Detect which cell encompasses the target text, then output its [X, Y] center coordinate. 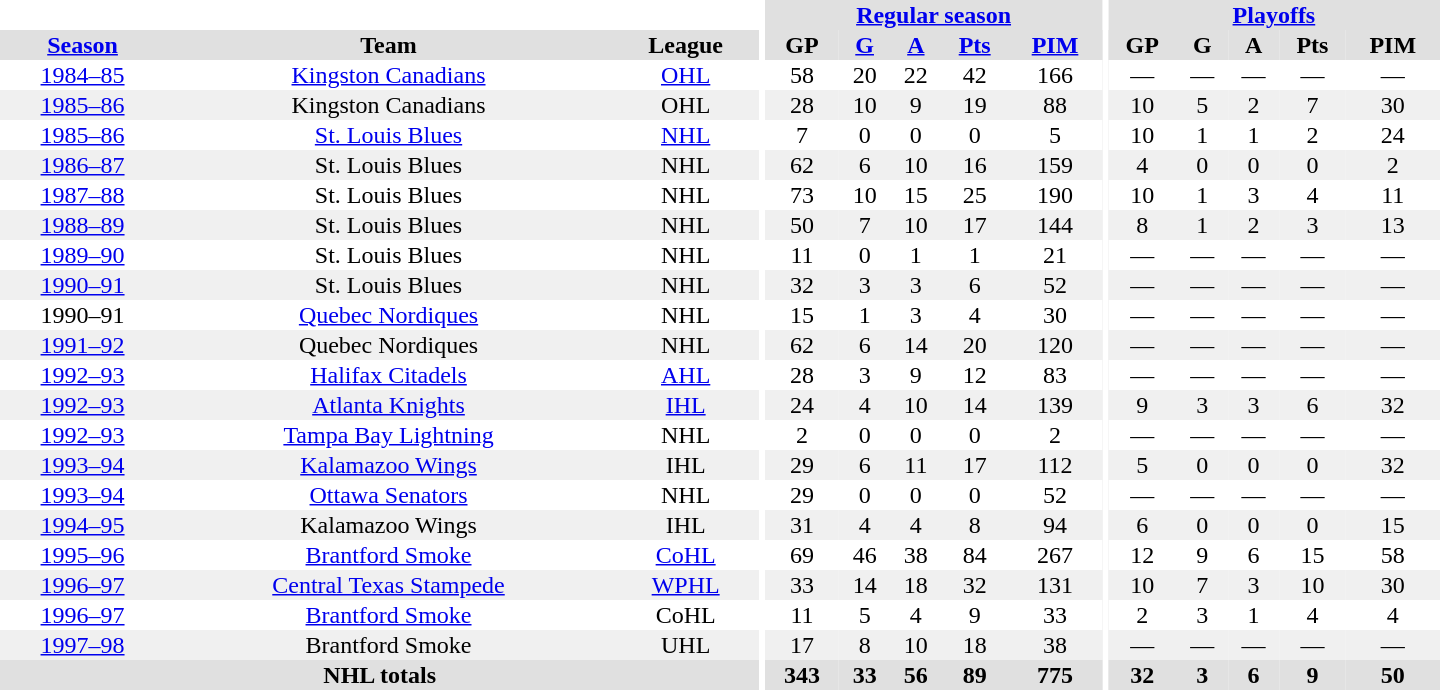
42 [974, 75]
1997–98 [82, 645]
84 [974, 555]
25 [974, 195]
Playoffs [1274, 15]
139 [1055, 405]
56 [916, 675]
Regular season [934, 15]
AHL [686, 375]
Central Texas Stampede [388, 585]
1991–92 [82, 345]
69 [802, 555]
19 [974, 105]
73 [802, 195]
190 [1055, 195]
Atlanta Knights [388, 405]
Ottawa Senators [388, 495]
16 [974, 165]
1988–89 [82, 225]
144 [1055, 225]
WPHL [686, 585]
1984–85 [82, 75]
1989–90 [82, 255]
Halifax Citadels [388, 375]
NHL totals [380, 675]
83 [1055, 375]
94 [1055, 525]
1986–87 [82, 165]
120 [1055, 345]
46 [864, 555]
Team [388, 45]
13 [1393, 225]
131 [1055, 585]
166 [1055, 75]
89 [974, 675]
88 [1055, 105]
22 [916, 75]
League [686, 45]
775 [1055, 675]
112 [1055, 465]
UHL [686, 645]
1995–96 [82, 555]
1987–88 [82, 195]
Tampa Bay Lightning [388, 435]
31 [802, 525]
267 [1055, 555]
343 [802, 675]
21 [1055, 255]
159 [1055, 165]
Season [82, 45]
1994–95 [82, 525]
